Detect which cell encompasses the target text, then output its [X, Y] center coordinate. 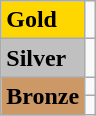
Bronze [43, 96]
Silver [43, 58]
Gold [43, 20]
